Find where the given text appears and provide that cell's center as (x, y) coordinate. 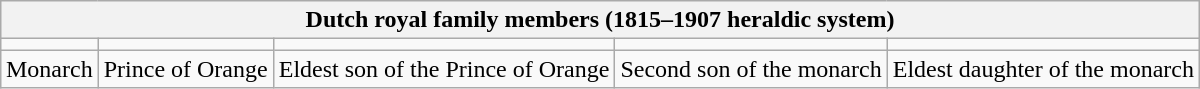
Prince of Orange (186, 69)
Monarch (49, 69)
Second son of the monarch (751, 69)
Dutch royal family members (1815–1907 heraldic system) (600, 20)
Eldest son of the Prince of Orange (444, 69)
Eldest daughter of the monarch (1043, 69)
